Extract the (x, y) coordinate from the center of the cell holding the provided text.  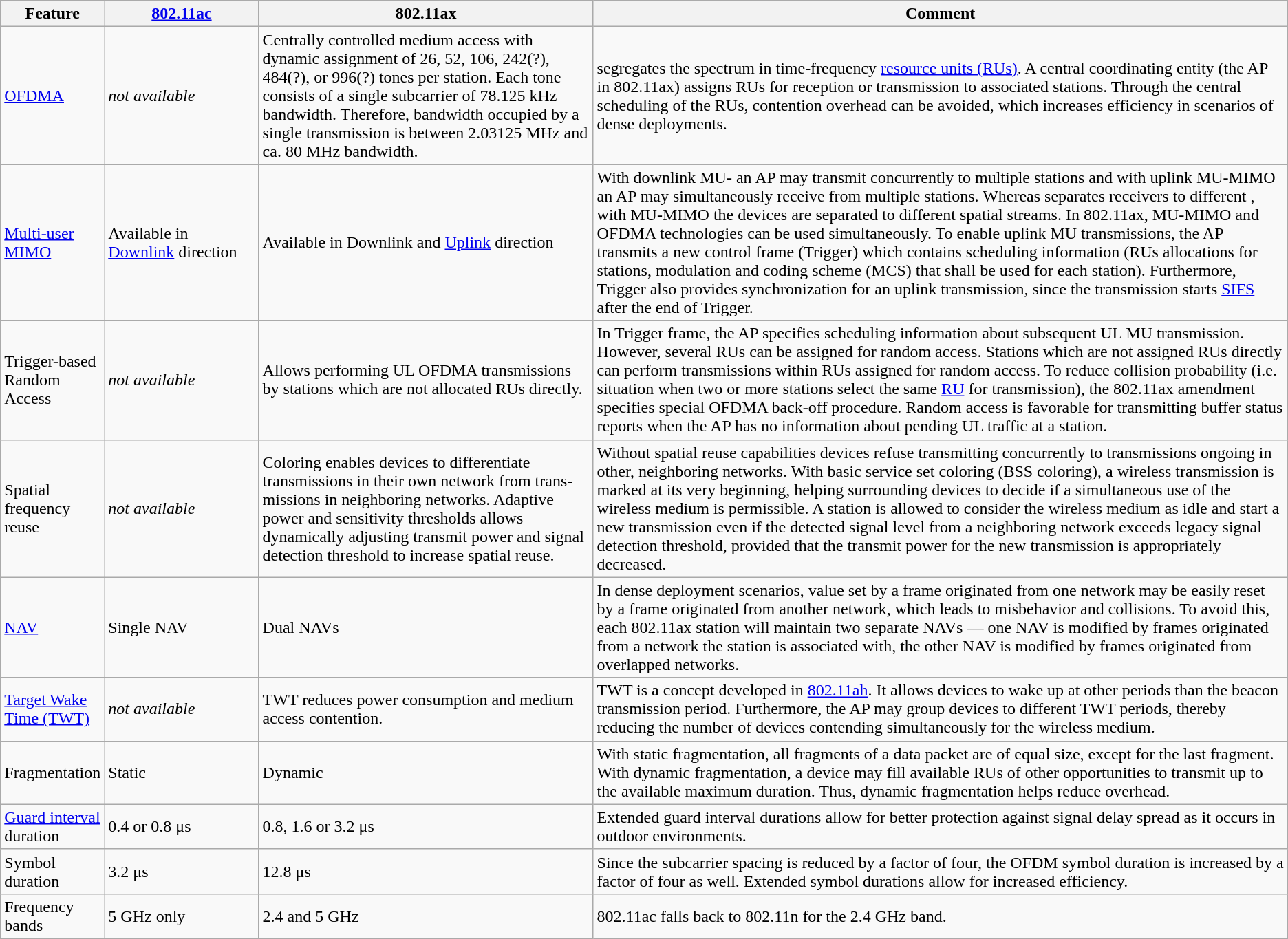
5 GHz only (182, 916)
Multi-user MIMO (52, 242)
802.11ax (426, 14)
Target Wake Time (TWT) (52, 709)
NAV (52, 627)
Dual NAVs (426, 627)
Guard interval duration (52, 827)
Trigger-based Random Access (52, 380)
Feature (52, 14)
Available in Downlink and Uplink direction (426, 242)
802.11ac falls back to 802.11n for the 2.4 GHz band. (940, 916)
Allows performing UL OFDMA transmissions by stations which are not allocated RUs directly. (426, 380)
Dynamic (426, 773)
Single NAV (182, 627)
TWT reduces power consumption and medium access contention. (426, 709)
Symbol duration (52, 871)
802.11ac (182, 14)
Extended guard interval durations allow for better protection against signal delay spread as it occurs in outdoor environments. (940, 827)
3.2 μs (182, 871)
Fragmentation (52, 773)
0.8, 1.6 or 3.2 μs (426, 827)
Comment (940, 14)
0.4 or 0.8 μs (182, 827)
Frequency bands (52, 916)
2.4 and 5 GHz (426, 916)
OFDMA (52, 96)
Available in Downlink direction (182, 242)
12.8 μs (426, 871)
Static (182, 773)
Spatial frequency reuse (52, 508)
